Determine the (x, y) coordinate at the center of the cell enclosing the given text.  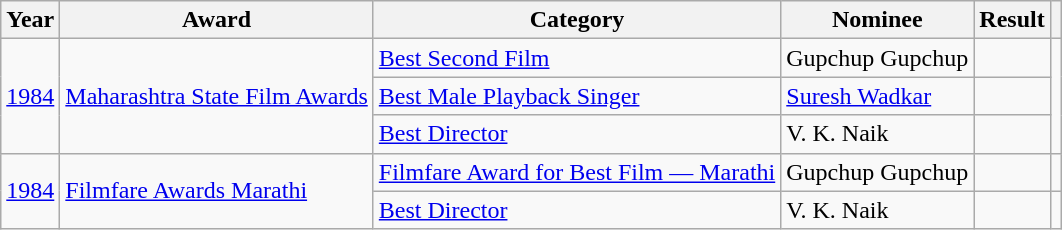
Result (1012, 20)
Year (30, 20)
Maharashtra State Film Awards (216, 96)
Filmfare Award for Best Film — Marathi (576, 172)
Category (576, 20)
Award (216, 20)
Suresh Wadkar (878, 96)
Best Male Playback Singer (576, 96)
Nominee (878, 20)
Filmfare Awards Marathi (216, 191)
Best Second Film (576, 58)
